Find where the given text appears and provide that cell's center as [X, Y] coordinate. 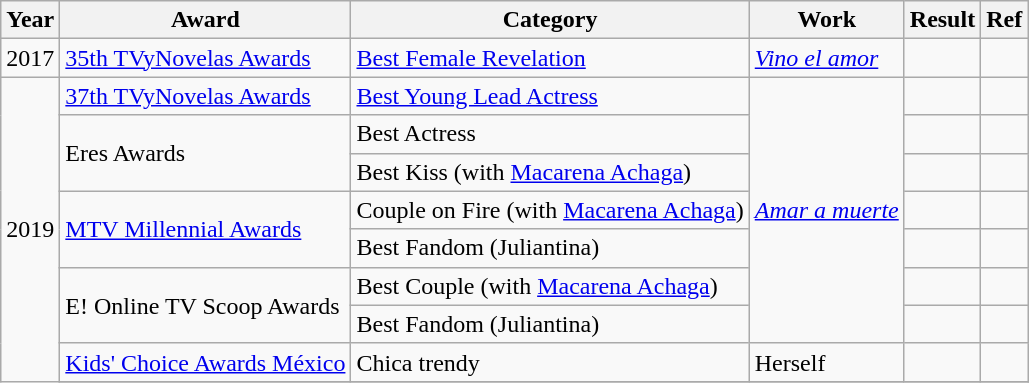
Best Actress [550, 134]
35th TVyNovelas Awards [206, 58]
Chica trendy [550, 362]
Amar a muerte [826, 210]
Couple on Fire (with Macarena Achaga) [550, 210]
Kids' Choice Awards México [206, 362]
Result [942, 20]
Best Kiss (with Macarena Achaga) [550, 172]
Vino el amor [826, 58]
MTV Millennial Awards [206, 229]
2019 [30, 229]
Best Female Revelation [550, 58]
Best Young Lead Actress [550, 96]
Award [206, 20]
Year [30, 20]
37th TVyNovelas Awards [206, 96]
Eres Awards [206, 153]
Ref [1004, 20]
2017 [30, 58]
E! Online TV Scoop Awards [206, 305]
Best Couple (with Macarena Achaga) [550, 286]
Work [826, 20]
Herself [826, 362]
Category [550, 20]
